Return [X, Y] of the center of cell containing provided text 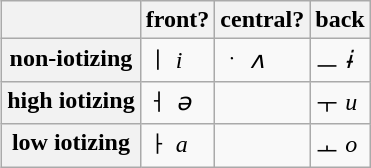
ㅏ a [178, 146]
ㅓ ə [178, 102]
ㅗ o [340, 146]
ㅣ i [178, 60]
ㆍ ʌ [262, 60]
non-iotizing [71, 60]
back [340, 20]
ㅡ ɨ [340, 60]
front? [178, 20]
central? [262, 20]
low iotizing [71, 146]
high iotizing [71, 102]
ㅜ u [340, 102]
